From the cell containing the given text, extract its center point as [x, y] coordinate. 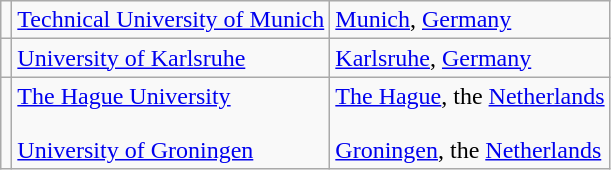
University of Karlsruhe [171, 58]
Munich, Germany [470, 20]
The Hague University University of Groningen [171, 123]
Karlsruhe, Germany [470, 58]
The Hague, the NetherlandsGroningen, the Netherlands [470, 123]
Technical University of Munich [171, 20]
